Scan for the cell matching the given text and deliver its [x, y] coordinate at center. 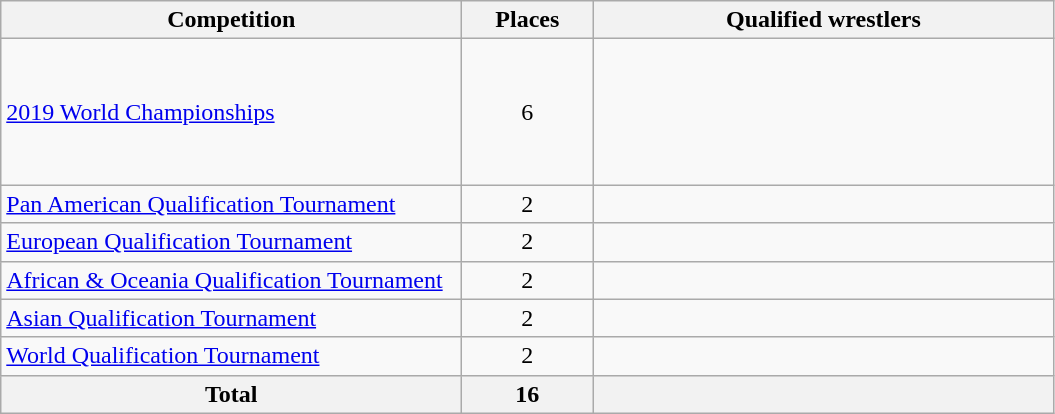
Qualified wrestlers [824, 20]
African & Oceania Qualification Tournament [232, 280]
6 [528, 112]
Asian Qualification Tournament [232, 318]
European Qualification Tournament [232, 242]
Total [232, 394]
Competition [232, 20]
Places [528, 20]
Pan American Qualification Tournament [232, 204]
16 [528, 394]
World Qualification Tournament [232, 356]
2019 World Championships [232, 112]
